Output the (x, y) coordinate of the center of the cell containing the given text.  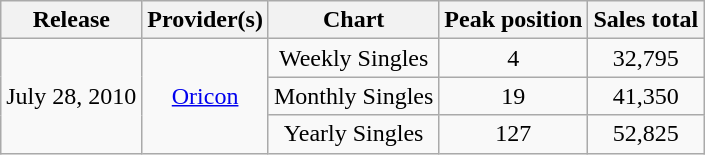
Peak position (514, 20)
127 (514, 134)
32,795 (646, 58)
Release (72, 20)
Yearly Singles (353, 134)
July 28, 2010 (72, 96)
Weekly Singles (353, 58)
Oricon (206, 96)
52,825 (646, 134)
4 (514, 58)
41,350 (646, 96)
Chart (353, 20)
Sales total (646, 20)
19 (514, 96)
Provider(s) (206, 20)
Monthly Singles (353, 96)
